Find where the given text appears and provide that cell's center as (X, Y) coordinate. 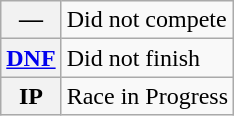
— (31, 20)
Race in Progress (147, 96)
Did not finish (147, 58)
IP (31, 96)
Did not compete (147, 20)
DNF (31, 58)
